Search for the cell housing the specified text and yield its (x, y) center coordinate. 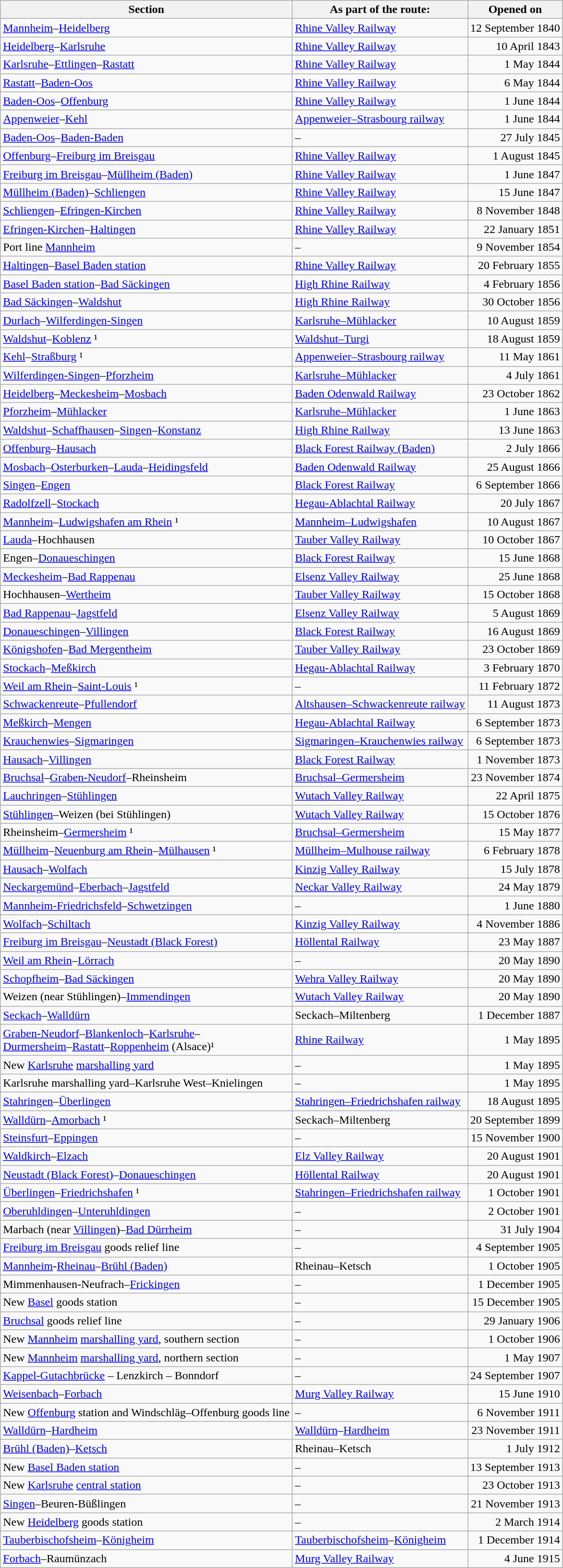
23 November 1911 (515, 1431)
Stühlingen–Weizen (bei Stühlingen) (147, 814)
Wehra Valley Railway (380, 979)
1 June 1863 (515, 412)
4 July 1861 (515, 375)
Wilferdingen-Singen–Pforzheim (147, 375)
Rheinsheim–Germersheim ¹ (147, 833)
12 September 1840 (515, 28)
15 December 1905 (515, 1302)
5 August 1869 (515, 613)
Weil am Rhein–Saint-Louis ¹ (147, 686)
27 July 1845 (515, 137)
Baden-Oos–Offenburg (147, 101)
31 July 1904 (515, 1229)
Kehl–Straßburg ¹ (147, 357)
24 September 1907 (515, 1375)
Singen–Engen (147, 485)
Marbach (near Villingen)–Bad Dürrheim (147, 1229)
Weil am Rhein–Lörrach (147, 960)
Port line Mannheim (147, 247)
Efringen-Kirchen–Haltingen (147, 229)
22 April 1875 (515, 796)
1 October 1906 (515, 1339)
Steinsfurt–Eppingen (147, 1138)
23 October 1913 (515, 1485)
1 December 1914 (515, 1540)
23 October 1869 (515, 649)
Neckargemünd–Eberbach–Jagstfeld (147, 887)
As part of the route: (380, 10)
Weizen (near Stühlingen)–Immendingen (147, 997)
1 July 1912 (515, 1449)
Schwackenreute–Pfullendorf (147, 704)
Oberuhldingen–Unteruhldingen (147, 1211)
Rhine Railway (380, 1040)
Altshausen–Schwackenreute railway (380, 704)
13 June 1863 (515, 430)
Mannheim-Friedrichsfeld–Schwetzingen (147, 906)
Radolfzell–Stockach (147, 503)
1 June 1880 (515, 906)
10 August 1859 (515, 320)
Freiburg im Breisgau–Neustadt (Black Forest) (147, 942)
18 August 1895 (515, 1101)
New Karlsruhe marshalling yard (147, 1065)
Meßkirch–Mengen (147, 723)
Hausach–Villingen (147, 759)
Black Forest Railway (Baden) (380, 448)
Baden-Oos–Baden-Baden (147, 137)
Wolfach–Schiltach (147, 924)
21 November 1913 (515, 1504)
4 February 1856 (515, 284)
Singen–Beuren-Büßlingen (147, 1504)
Freiburg im Breisgau–Müllheim (Baden) (147, 174)
New Mannheim marshalling yard, northern section (147, 1357)
23 November 1874 (515, 777)
15 July 1878 (515, 869)
Weisenbach–Forbach (147, 1394)
Müllheim–Mulhouse railway (380, 851)
Krauchenwies–Sigmaringen (147, 741)
6 May 1844 (515, 83)
Basel Baden station–Bad Säckingen (147, 284)
Hochhausen–Wertheim (147, 595)
Bad Rappenau–Jagstfeld (147, 613)
1 May 1844 (515, 64)
Forbach–Raumünzach (147, 1558)
Heidelberg–Meckesheim–Mosbach (147, 393)
4 November 1886 (515, 924)
6 February 1878 (515, 851)
16 August 1869 (515, 631)
Seckach–Walldürn (147, 1015)
Appenweier–Kehl (147, 119)
Müllheim (Baden)–Schliengen (147, 192)
23 October 1862 (515, 393)
4 June 1915 (515, 1558)
24 May 1879 (515, 887)
Mannheim–Ludwigshafen (380, 521)
1 October 1901 (515, 1193)
Opened on (515, 10)
Neustadt (Black Forest)–Donaueschingen (147, 1175)
Donaueschingen–Villingen (147, 631)
Heidelberg–Karlsruhe (147, 46)
9 November 1854 (515, 247)
2 October 1901 (515, 1211)
Waldshut–Schaffhausen–Singen–Konstanz (147, 430)
15 June 1868 (515, 558)
1 December 1905 (515, 1284)
Mannheim-Rheinau–Brühl (Baden) (147, 1266)
Schliengen–Efringen-Kirchen (147, 210)
3 February 1870 (515, 668)
Bruchsal–Graben-Neudorf–Rheinsheim (147, 777)
Durlach–Wilferdingen-Singen (147, 320)
New Basel Baden station (147, 1467)
New Basel goods station (147, 1302)
Offenburg–Freiburg im Breisgau (147, 156)
2 March 1914 (515, 1522)
1 November 1873 (515, 759)
Waldshut–Turgi (380, 339)
11 May 1861 (515, 357)
Graben-Neudorf–Blankenloch–Karlsruhe–Durmersheim–Rastatt–Roppenheim (Alsace)¹ (147, 1040)
6 November 1911 (515, 1412)
23 May 1887 (515, 942)
Section (147, 10)
Waldkirch–Elzach (147, 1156)
New Karlsruhe central station (147, 1485)
11 August 1873 (515, 704)
Mannheim–Heidelberg (147, 28)
Offenburg–Hausach (147, 448)
20 February 1855 (515, 266)
10 April 1843 (515, 46)
2 July 1866 (515, 448)
Hausach–Wolfach (147, 869)
25 August 1866 (515, 466)
Karlsruhe marshalling yard–Karlsruhe West–Knielingen (147, 1083)
25 June 1868 (515, 576)
22 January 1851 (515, 229)
20 July 1867 (515, 503)
29 January 1906 (515, 1321)
13 September 1913 (515, 1467)
18 August 1859 (515, 339)
6 September 1866 (515, 485)
Pforzheim–Mühlacker (147, 412)
Überlingen–Friedrichshafen ¹ (147, 1193)
10 October 1867 (515, 540)
Stockach–Meßkirch (147, 668)
Lauda–Hochhausen (147, 540)
Waldshut–Koblenz ¹ (147, 339)
10 August 1867 (515, 521)
Meckesheim–Bad Rappenau (147, 576)
1 October 1905 (515, 1266)
Karlsruhe–Ettlingen–Rastatt (147, 64)
Bad Säckingen–Waldshut (147, 302)
8 November 1848 (515, 210)
20 September 1899 (515, 1120)
15 October 1876 (515, 814)
Sigmaringen–Krauchenwies railway (380, 741)
Bruchsal goods relief line (147, 1321)
New Offenburg station and Windschläg–Offenburg goods line (147, 1412)
15 June 1847 (515, 192)
11 February 1872 (515, 686)
15 October 1868 (515, 595)
Mosbach–Osterburken–Lauda–Heidingsfeld (147, 466)
New Heidelberg goods station (147, 1522)
1 June 1847 (515, 174)
Engen–Donaueschingen (147, 558)
Brühl (Baden)–Ketsch (147, 1449)
1 May 1907 (515, 1357)
15 November 1900 (515, 1138)
Müllheim–Neuenburg am Rhein–Mülhausen ¹ (147, 851)
Mannheim–Ludwigshafen am Rhein ¹ (147, 521)
1 December 1887 (515, 1015)
30 October 1856 (515, 302)
Rastatt–Baden-Oos (147, 83)
Haltingen–Basel Baden station (147, 266)
Lauchringen–Stühlingen (147, 796)
15 June 1910 (515, 1394)
Stahringen–Überlingen (147, 1101)
Königshofen–Bad Mergentheim (147, 649)
Schopfheim–Bad Säckingen (147, 979)
15 May 1877 (515, 833)
1 August 1845 (515, 156)
4 September 1905 (515, 1248)
Elz Valley Railway (380, 1156)
Kappel-Gutachbrücke – Lenzkirch – Bonndorf (147, 1375)
New Mannheim marshalling yard, southern section (147, 1339)
Mimmenhausen-Neufrach–Frickingen (147, 1284)
Freiburg im Breisgau goods relief line (147, 1248)
Neckar Valley Railway (380, 887)
Walldürn–Amorbach ¹ (147, 1120)
